Capture the cell that displays the provided text and extract its (X, Y) central coordinate. 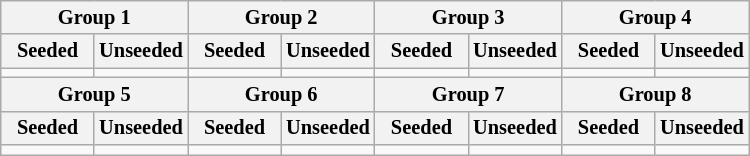
Group 1 (94, 17)
Group 8 (656, 94)
Group 5 (94, 94)
Group 6 (282, 94)
Group 7 (468, 94)
Group 3 (468, 17)
Group 4 (656, 17)
Group 2 (282, 17)
